For the text-containing cell, return its midpoint in (x, y) coordinate format. 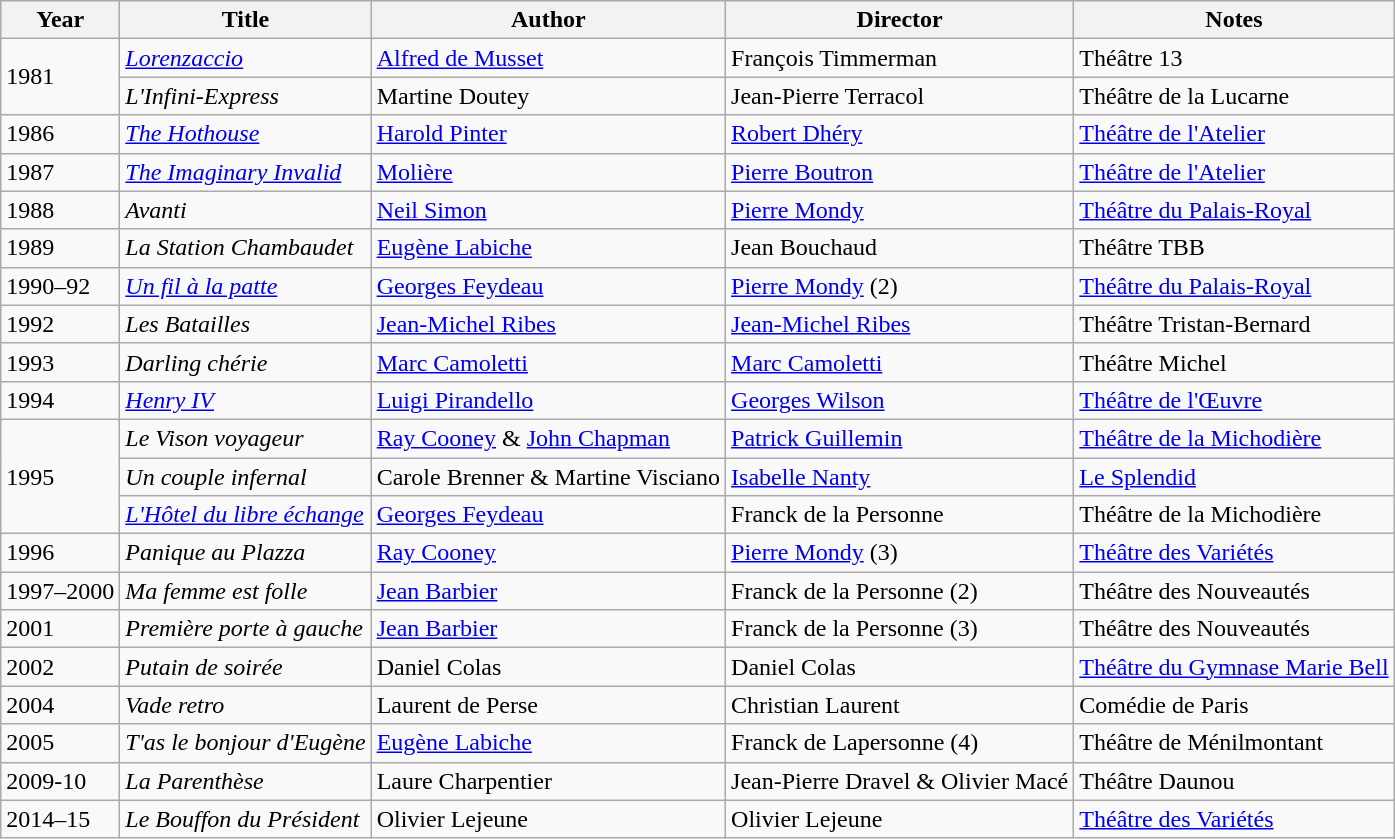
Putain de soirée (246, 667)
Avanti (246, 210)
Première porte à gauche (246, 629)
Théâtre de la Lucarne (1234, 96)
Franck de la Personne (2) (900, 591)
1992 (60, 324)
Théâtre Michel (1234, 362)
Robert Dhéry (900, 134)
Franck de la Personne (3) (900, 629)
Molière (548, 172)
Théâtre du Gymnase Marie Bell (1234, 667)
François Timmerman (900, 58)
1990–92 (60, 286)
2002 (60, 667)
Christian Laurent (900, 705)
1994 (60, 400)
1995 (60, 476)
1996 (60, 553)
Le Bouffon du Président (246, 819)
2004 (60, 705)
1981 (60, 77)
Martine Doutey (548, 96)
Laurent de Perse (548, 705)
1986 (60, 134)
Alfred de Musset (548, 58)
2009-10 (60, 781)
1993 (60, 362)
Pierre Boutron (900, 172)
Théâtre 13 (1234, 58)
Patrick Guillemin (900, 438)
2001 (60, 629)
Le Vison voyageur (246, 438)
L'Infini-Express (246, 96)
La Parenthèse (246, 781)
Théâtre de Ménilmontant (1234, 743)
Jean-Pierre Terracol (900, 96)
Le Splendid (1234, 477)
Carole Brenner & Martine Visciano (548, 477)
Year (60, 20)
1987 (60, 172)
Lorenzaccio (246, 58)
Ma femme est folle (246, 591)
Jean-Pierre Dravel & Olivier Macé (900, 781)
Théâtre Tristan-Bernard (1234, 324)
The Imaginary Invalid (246, 172)
Franck de la Personne (900, 515)
Comédie de Paris (1234, 705)
Isabelle Nanty (900, 477)
Notes (1234, 20)
Les Batailles (246, 324)
Un fil à la patte (246, 286)
1988 (60, 210)
Georges Wilson (900, 400)
Director (900, 20)
Luigi Pirandello (548, 400)
Théâtre Daunou (1234, 781)
Théâtre TBB (1234, 248)
Panique au Plazza (246, 553)
1997–2000 (60, 591)
Title (246, 20)
Vade retro (246, 705)
Pierre Mondy (3) (900, 553)
Ray Cooney (548, 553)
La Station Chambaudet (246, 248)
Author (548, 20)
1989 (60, 248)
2014–15 (60, 819)
Laure Charpentier (548, 781)
Neil Simon (548, 210)
Pierre Mondy (900, 210)
Ray Cooney & John Chapman (548, 438)
T'as le bonjour d'Eugène (246, 743)
Un couple infernal (246, 477)
Pierre Mondy (2) (900, 286)
2005 (60, 743)
Harold Pinter (548, 134)
The Hothouse (246, 134)
Jean Bouchaud (900, 248)
Henry IV (246, 400)
L'Hôtel du libre échange (246, 515)
Théâtre de l'Œuvre (1234, 400)
Franck de Lapersonne (4) (900, 743)
Darling chérie (246, 362)
